Determine the [X, Y] coordinate at the center of the cell enclosing the given text.  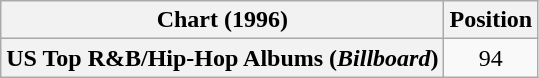
Chart (1996) [222, 20]
94 [491, 58]
Position [491, 20]
US Top R&B/Hip-Hop Albums (Billboard) [222, 58]
